Detect which cell encompasses the target text, then output its (x, y) center coordinate. 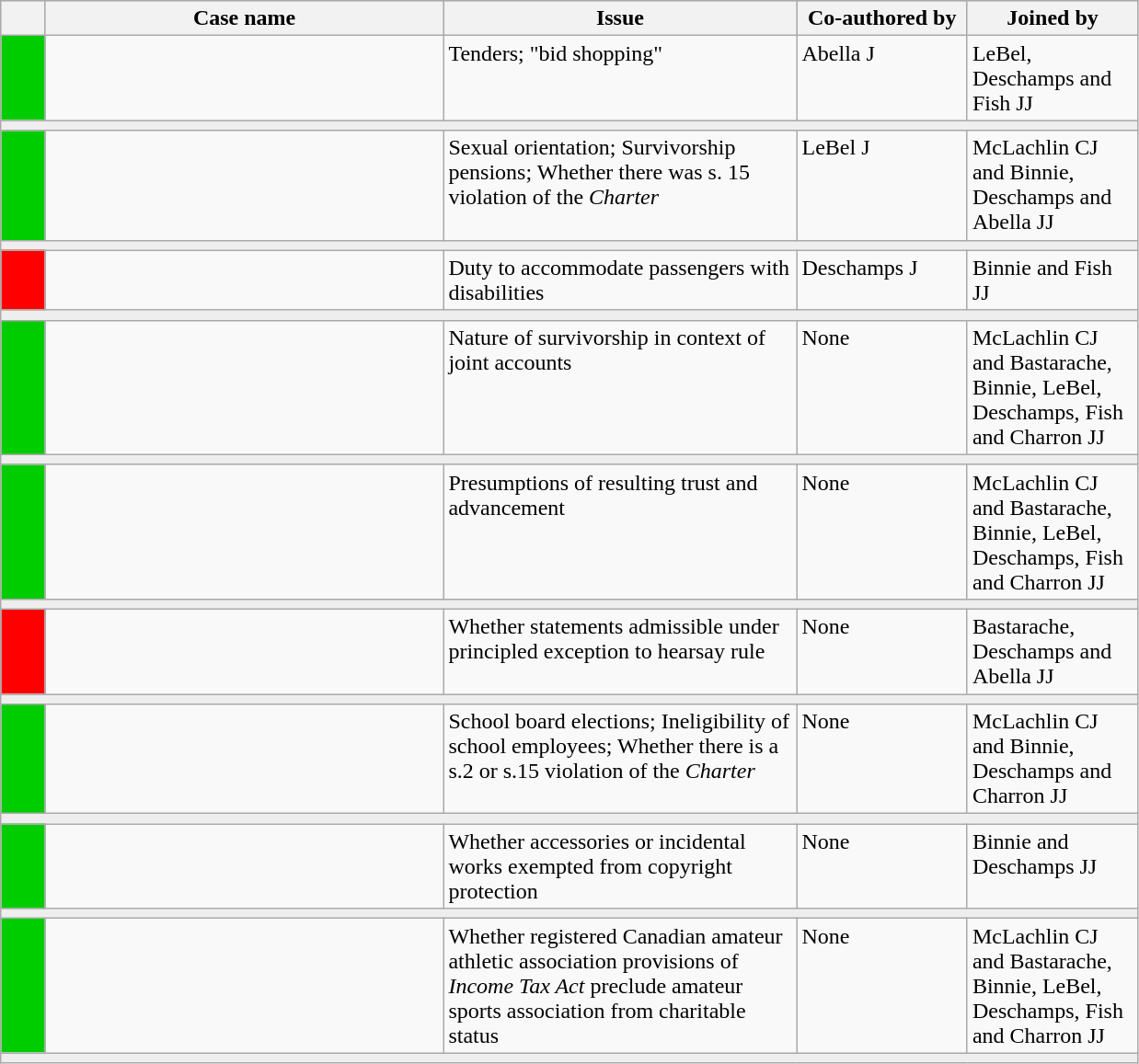
Binnie and Fish JJ (1053, 280)
Duty to accommodate passengers with disabilities (620, 280)
Whether registered Canadian amateur athletic association provisions of Income Tax Act preclude amateur sports association from charitable status (620, 986)
Presumptions of resulting trust and advancement (620, 532)
Deschamps J (881, 280)
School board elections; Ineligibility of school employees; Whether there is a s.2 or s.15 violation of the Charter (620, 760)
Abella J (881, 78)
Bastarache, Deschamps and Abella JJ (1053, 651)
Whether accessories or incidental works exempted from copyright protection (620, 866)
Sexual orientation; Survivorship pensions; Whether there was s. 15 violation of the Charter (620, 186)
McLachlin CJ and Binnie, Deschamps and Abella JJ (1053, 186)
LeBel J (881, 186)
Nature of survivorship in context of joint accounts (620, 387)
Case name (245, 18)
Tenders; "bid shopping" (620, 78)
Whether statements admissible under principled exception to hearsay rule (620, 651)
Joined by (1053, 18)
Binnie and Deschamps JJ (1053, 866)
LeBel, Deschamps and Fish JJ (1053, 78)
Co-authored by (881, 18)
Issue (620, 18)
McLachlin CJ and Binnie, Deschamps and Charron JJ (1053, 760)
